Return the [X, Y] coordinate for the center point of the cell that contains the specified text.  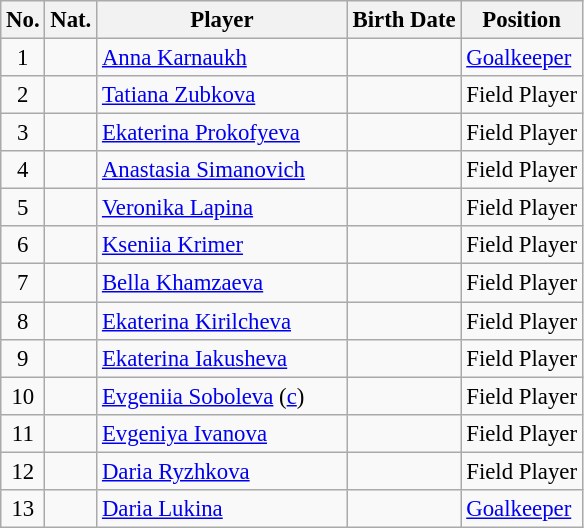
8 [23, 321]
10 [23, 396]
11 [23, 433]
Evgeniia Soboleva (c) [222, 396]
12 [23, 471]
Evgeniya Ivanova [222, 433]
Daria Ryzhkova [222, 471]
Tatiana Zubkova [222, 95]
Ekaterina Kirilcheva [222, 321]
3 [23, 133]
Player [222, 20]
7 [23, 283]
Kseniia Krimer [222, 245]
2 [23, 95]
4 [23, 170]
Anastasia Simanovich [222, 170]
Anna Karnaukh [222, 58]
Daria Lukina [222, 509]
9 [23, 358]
Veronika Lapina [222, 208]
No. [23, 20]
Ekaterina Prokofyeva [222, 133]
13 [23, 509]
5 [23, 208]
1 [23, 58]
Nat. [71, 20]
Bella Khamzaeva [222, 283]
Birth Date [404, 20]
Position [522, 20]
6 [23, 245]
Ekaterina Iakusheva [222, 358]
